Identify which cell holds the provided text, then report its (x, y) central coordinate. 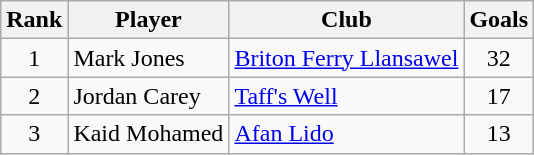
Briton Ferry Llansawel (346, 58)
32 (499, 58)
13 (499, 134)
Rank (34, 20)
Jordan Carey (148, 96)
Player (148, 20)
Kaid Mohamed (148, 134)
Afan Lido (346, 134)
Club (346, 20)
Mark Jones (148, 58)
17 (499, 96)
1 (34, 58)
Taff's Well (346, 96)
Goals (499, 20)
2 (34, 96)
3 (34, 134)
